Identify which cell holds the provided text, then report its (X, Y) central coordinate. 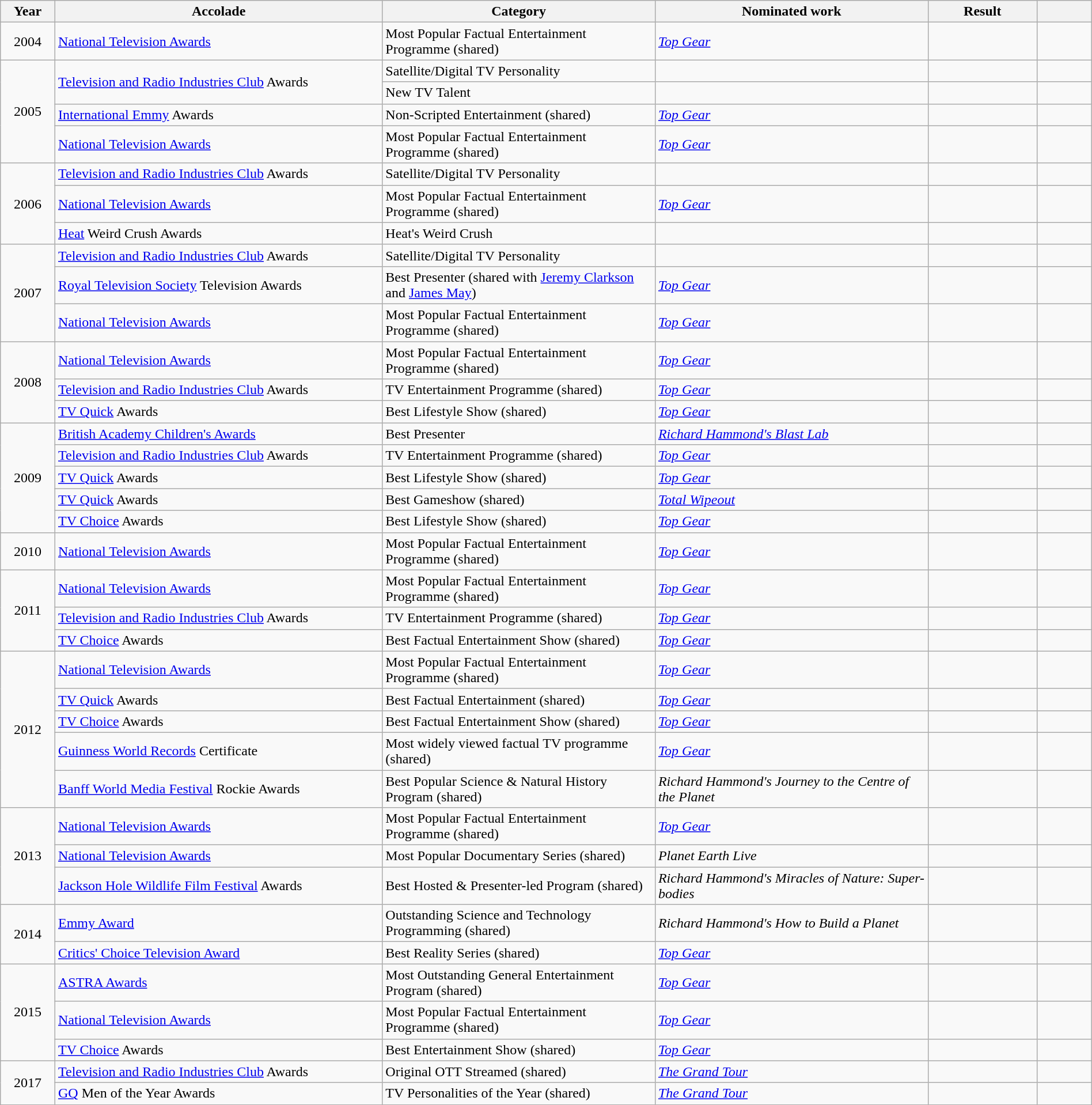
Most widely viewed factual TV programme (shared) (519, 751)
Non-Scripted Entertainment (shared) (519, 115)
Result (983, 12)
2011 (28, 611)
Accolade (218, 12)
Category (519, 12)
Banff World Media Festival Rockie Awards (218, 788)
Year (28, 12)
Planet Earth Live (791, 856)
2015 (28, 1012)
Emmy Award (218, 923)
Royal Television Society Television Awards (218, 285)
2017 (28, 1083)
2006 (28, 204)
Richard Hammond's Journey to the Centre of the Planet (791, 788)
British Academy Children's Awards (218, 434)
Richard Hammond's Miracles of Nature: Super-bodies (791, 886)
Nominated work (791, 12)
International Emmy Awards (218, 115)
2012 (28, 729)
Richard Hammond's How to Build a Planet (791, 923)
Guinness World Records Certificate (218, 751)
Critics' Choice Television Award (218, 953)
Outstanding Science and Technology Programming (shared) (519, 923)
TV Personalities of the Year (shared) (519, 1093)
Heat Weird Crush Awards (218, 233)
New TV Talent (519, 93)
2009 (28, 478)
Heat's Weird Crush (519, 233)
Best Presenter (519, 434)
2010 (28, 551)
Total Wipeout (791, 499)
Jackson Hole Wildlife Film Festival Awards (218, 886)
Best Reality Series (shared) (519, 953)
Best Gameshow (shared) (519, 499)
2013 (28, 856)
2008 (28, 381)
Richard Hammond's Blast Lab (791, 434)
Best Hosted & Presenter-led Program (shared) (519, 886)
Most Popular Documentary Series (shared) (519, 856)
Best Entertainment Show (shared) (519, 1050)
2014 (28, 934)
Best Presenter (shared with Jeremy Clarkson and James May) (519, 285)
Best Popular Science & Natural History Program (shared) (519, 788)
GQ Men of the Year Awards (218, 1093)
Most Outstanding General Entertainment Program (shared) (519, 983)
2007 (28, 293)
ASTRA Awards (218, 983)
2005 (28, 112)
Original OTT Streamed (shared) (519, 1072)
Best Factual Entertainment (shared) (519, 699)
2004 (28, 41)
